Identify which cell holds the provided text, then report its [x, y] central coordinate. 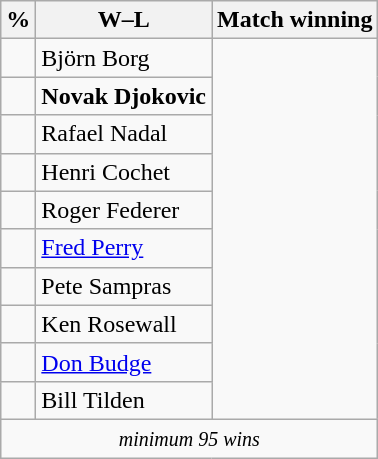
Fred Perry [124, 248]
% [18, 20]
W–L [124, 20]
Björn Borg [124, 58]
Henri Cochet [124, 172]
Bill Tilden [124, 400]
minimum 95 wins [190, 438]
Ken Rosewall [124, 324]
Pete Sampras [124, 286]
Rafael Nadal [124, 134]
Match winning [295, 20]
Novak Djokovic [124, 96]
Don Budge [124, 362]
Roger Federer [124, 210]
